Pinpoint the cell where the given text exists, returning its [x, y] midpoint coordinate. 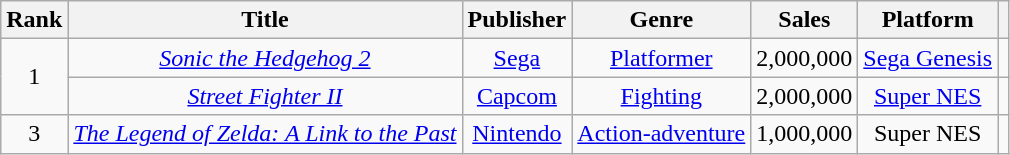
1 [34, 77]
Capcom [517, 96]
Action-adventure [662, 134]
Publisher [517, 20]
Fighting [662, 96]
Platform [928, 20]
Genre [662, 20]
Sonic the Hedgehog 2 [265, 58]
Sales [804, 20]
Rank [34, 20]
Sega Genesis [928, 58]
Title [265, 20]
Nintendo [517, 134]
Platformer [662, 58]
1,000,000 [804, 134]
The Legend of Zelda: A Link to the Past [265, 134]
Street Fighter II [265, 96]
3 [34, 134]
Sega [517, 58]
